Provide the [x, y] coordinate of the cell's center where the given text is located.  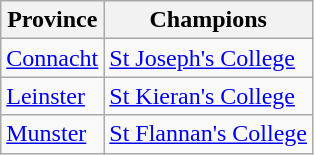
St Kieran's College [208, 96]
Champions [208, 20]
Connacht [52, 58]
St Joseph's College [208, 58]
Munster [52, 134]
St Flannan's College [208, 134]
Province [52, 20]
Leinster [52, 96]
